For the text-containing cell, return its midpoint in (X, Y) coordinate format. 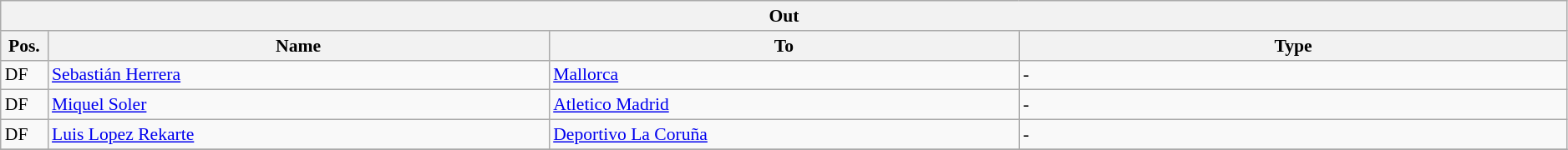
Name (298, 46)
Deportivo La Coruña (784, 135)
Sebastián Herrera (298, 75)
To (784, 46)
Luis Lopez Rekarte (298, 135)
Miquel Soler (298, 105)
Out (784, 16)
Atletico Madrid (784, 105)
Type (1293, 46)
Pos. (24, 46)
Mallorca (784, 75)
